Find where the given text appears and provide that cell's center as (x, y) coordinate. 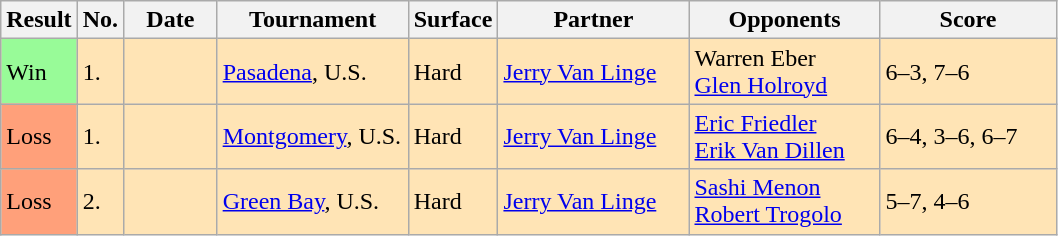
Warren Eber Glen Holroyd (784, 72)
Opponents (784, 20)
Pasadena, U.S. (312, 72)
6–4, 3–6, 6–7 (968, 136)
Tournament (312, 20)
No. (100, 20)
Eric Friedler Erik Van Dillen (784, 136)
Partner (594, 20)
Surface (453, 20)
Result (39, 20)
Score (968, 20)
Montgomery, U.S. (312, 136)
Date (171, 20)
2. (100, 202)
6–3, 7–6 (968, 72)
5–7, 4–6 (968, 202)
Win (39, 72)
Sashi Menon Robert Trogolo (784, 202)
Green Bay, U.S. (312, 202)
